For the text-containing cell, return its midpoint in [X, Y] coordinate format. 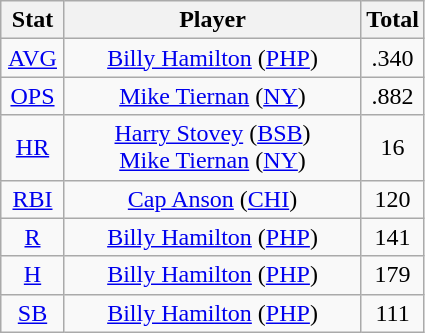
Mike Tiernan (NY) [212, 96]
AVG [33, 58]
OPS [33, 96]
111 [393, 313]
SB [33, 313]
.340 [393, 58]
141 [393, 237]
.882 [393, 96]
Cap Anson (CHI) [212, 199]
16 [393, 148]
120 [393, 199]
Player [212, 20]
Total [393, 20]
R [33, 237]
Stat [33, 20]
HR [33, 148]
Harry Stovey (BSB)Mike Tiernan (NY) [212, 148]
179 [393, 275]
RBI [33, 199]
H [33, 275]
